Locate the cell with the specified text and output its [X, Y] center coordinate. 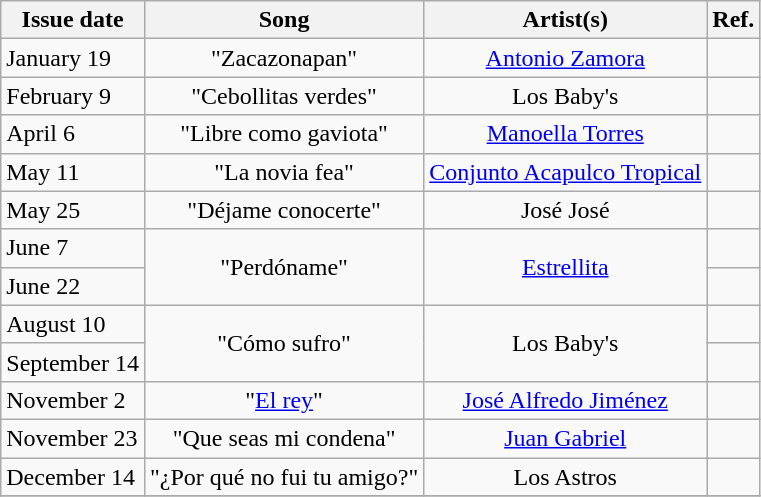
"Perdóname" [284, 267]
Conjunto Acapulco Tropical [566, 172]
Antonio Zamora [566, 58]
Manoella Torres [566, 134]
Ref. [734, 20]
September 14 [73, 362]
May 11 [73, 172]
November 2 [73, 400]
June 22 [73, 286]
"Cómo sufro" [284, 343]
Artist(s) [566, 20]
"Zacazonapan" [284, 58]
June 7 [73, 248]
Juan Gabriel [566, 438]
December 14 [73, 477]
José Alfredo Jiménez [566, 400]
November 23 [73, 438]
Issue date [73, 20]
August 10 [73, 324]
January 19 [73, 58]
"Libre como gaviota" [284, 134]
Song [284, 20]
April 6 [73, 134]
"Que seas mi condena" [284, 438]
"¿Por qué no fui tu amigo?" [284, 477]
May 25 [73, 210]
"El rey" [284, 400]
Estrellita [566, 267]
Los Astros [566, 477]
"Déjame conocerte" [284, 210]
"La novia fea" [284, 172]
February 9 [73, 96]
José José [566, 210]
"Cebollitas verdes" [284, 96]
